For the text-containing cell, return its midpoint in (x, y) coordinate format. 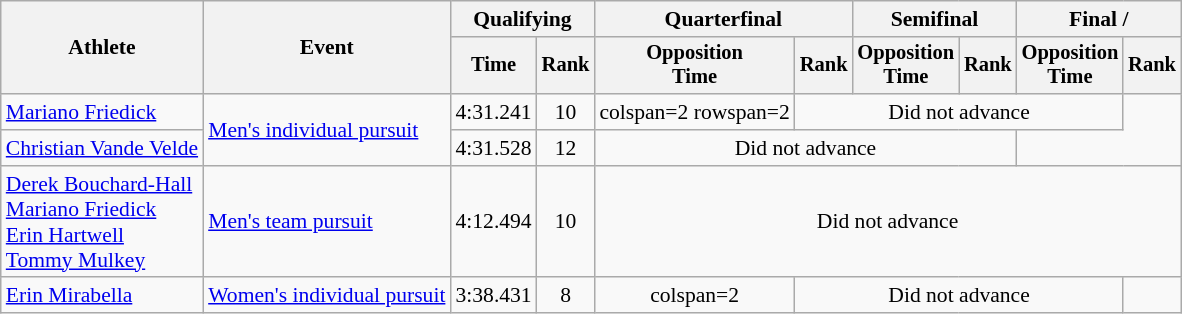
4:12.494 (493, 222)
4:31.241 (493, 112)
8 (566, 296)
colspan=2 (694, 296)
Semifinal (934, 19)
Derek Bouchard-HallMariano FriedickErin HartwellTommy Mulkey (102, 222)
Time (493, 66)
Christian Vande Velde (102, 148)
Women's individual pursuit (326, 296)
Event (326, 48)
Final / (1099, 19)
Athlete (102, 48)
colspan=2 rowspan=2 (694, 112)
Qualifying (522, 19)
Mariano Friedick (102, 112)
Men's individual pursuit (326, 130)
4:31.528 (493, 148)
Erin Mirabella (102, 296)
Quarterfinal (723, 19)
Men's team pursuit (326, 222)
3:38.431 (493, 296)
12 (566, 148)
